Scan for the cell matching the given text and deliver its [x, y] coordinate at center. 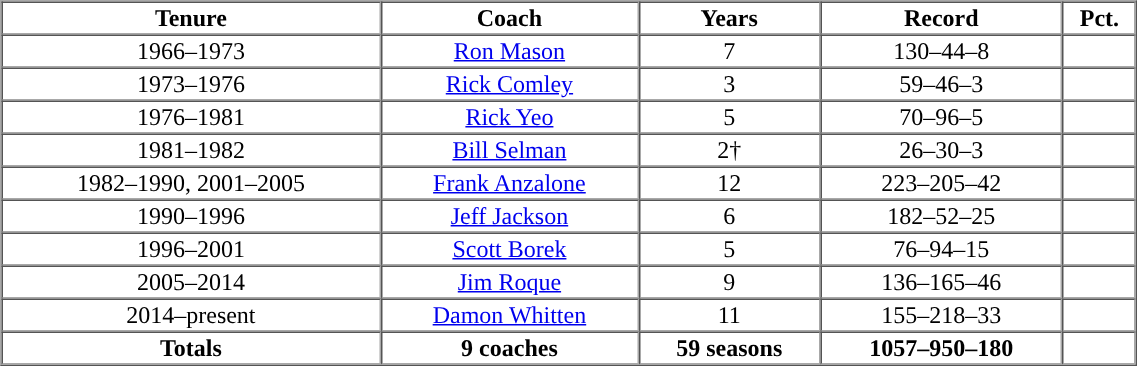
Tenure [192, 18]
Jim Roque [509, 282]
76–94–15 [942, 248]
9 [730, 282]
Ron Mason [509, 50]
155–218–33 [942, 314]
1973–1976 [192, 84]
2005–2014 [192, 282]
Frank Anzalone [509, 182]
1057–950–180 [942, 348]
1982–1990, 2001–2005 [192, 182]
11 [730, 314]
Totals [192, 348]
136–165–46 [942, 282]
Rick Comley [509, 84]
130–44–8 [942, 50]
12 [730, 182]
59 seasons [730, 348]
9 coaches [509, 348]
Record [942, 18]
1990–1996 [192, 216]
1996–2001 [192, 248]
1981–1982 [192, 150]
26–30–3 [942, 150]
Years [730, 18]
Bill Selman [509, 150]
Damon Whitten [509, 314]
2† [730, 150]
7 [730, 50]
3 [730, 84]
1976–1981 [192, 116]
6 [730, 216]
70–96–5 [942, 116]
Rick Yeo [509, 116]
182–52–25 [942, 216]
Pct. [1100, 18]
Coach [509, 18]
2014–present [192, 314]
1966–1973 [192, 50]
223–205–42 [942, 182]
Scott Borek [509, 248]
Jeff Jackson [509, 216]
59–46–3 [942, 84]
